Return (X, Y) of the center of cell containing provided text 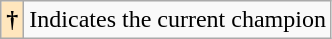
Indicates the current champion (178, 20)
† (12, 20)
